Locate the cell with the specified text and output its [x, y] center coordinate. 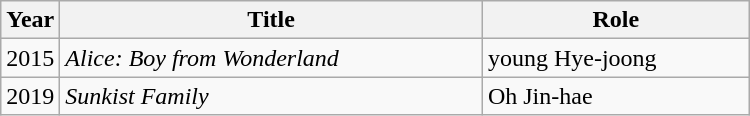
Year [30, 20]
Role [616, 20]
Sunkist Family [272, 96]
2019 [30, 96]
young Hye-joong [616, 58]
2015 [30, 58]
Alice: Boy from Wonderland [272, 58]
Oh Jin-hae [616, 96]
Title [272, 20]
